Capture the cell that displays the provided text and extract its [X, Y] central coordinate. 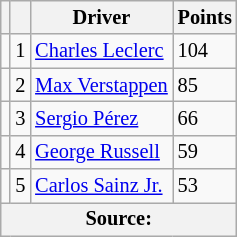
59 [205, 152]
2 [20, 85]
Source: [119, 219]
3 [20, 118]
Max Verstappen [101, 85]
85 [205, 85]
5 [20, 186]
1 [20, 51]
53 [205, 186]
Points [205, 17]
4 [20, 152]
George Russell [101, 152]
Sergio Pérez [101, 118]
Charles Leclerc [101, 51]
104 [205, 51]
Driver [101, 17]
66 [205, 118]
Carlos Sainz Jr. [101, 186]
